Extract the [X, Y] coordinate from the center of the cell holding the provided text.  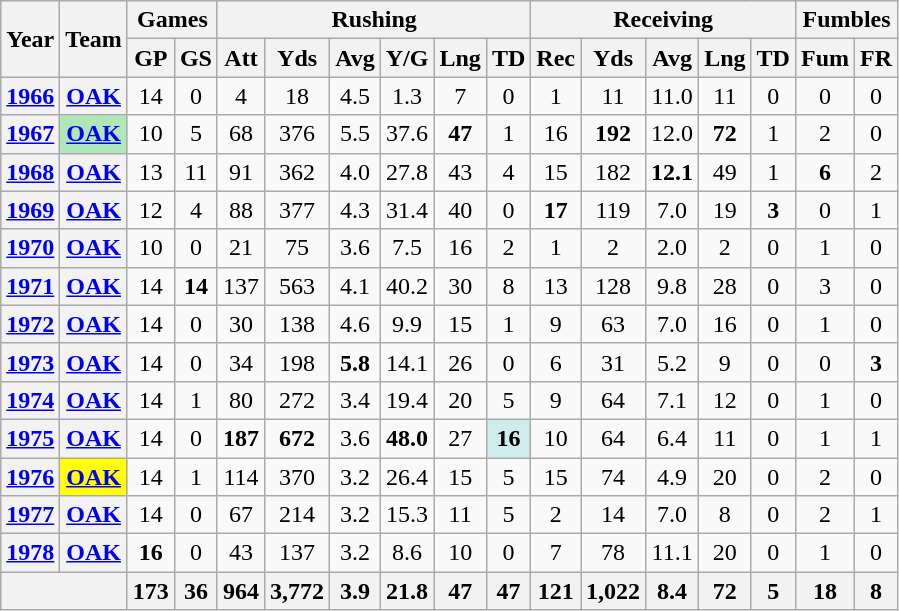
7.1 [672, 400]
21 [240, 248]
75 [298, 248]
5.8 [356, 362]
80 [240, 400]
6.4 [672, 438]
GP [150, 58]
128 [614, 286]
192 [614, 134]
Year [30, 39]
964 [240, 591]
1967 [30, 134]
9.8 [672, 286]
19 [725, 210]
17 [556, 210]
88 [240, 210]
FR [876, 58]
11.1 [672, 553]
1969 [30, 210]
Fumbles [846, 20]
8.6 [407, 553]
119 [614, 210]
63 [614, 324]
78 [614, 553]
15.3 [407, 515]
1975 [30, 438]
4.5 [356, 96]
26.4 [407, 477]
36 [196, 591]
Y/G [407, 58]
362 [298, 172]
14.1 [407, 362]
2.0 [672, 248]
27 [460, 438]
1966 [30, 96]
67 [240, 515]
Team [94, 39]
1.3 [407, 96]
1977 [30, 515]
91 [240, 172]
4.1 [356, 286]
74 [614, 477]
48.0 [407, 438]
4.9 [672, 477]
40 [460, 210]
4.0 [356, 172]
563 [298, 286]
37.6 [407, 134]
214 [298, 515]
173 [150, 591]
Att [240, 58]
3.9 [356, 591]
19.4 [407, 400]
12.0 [672, 134]
187 [240, 438]
3.4 [356, 400]
Receiving [664, 20]
8.4 [672, 591]
Rushing [374, 20]
1971 [30, 286]
11.0 [672, 96]
198 [298, 362]
GS [196, 58]
272 [298, 400]
21.8 [407, 591]
9.9 [407, 324]
370 [298, 477]
Games [172, 20]
376 [298, 134]
31.4 [407, 210]
68 [240, 134]
1978 [30, 553]
Fum [824, 58]
182 [614, 172]
121 [556, 591]
138 [298, 324]
1972 [30, 324]
4.3 [356, 210]
1968 [30, 172]
5.5 [356, 134]
27.8 [407, 172]
1973 [30, 362]
377 [298, 210]
5.2 [672, 362]
26 [460, 362]
4.6 [356, 324]
114 [240, 477]
1970 [30, 248]
Rec [556, 58]
1,022 [614, 591]
12.1 [672, 172]
40.2 [407, 286]
34 [240, 362]
672 [298, 438]
49 [725, 172]
7.5 [407, 248]
1974 [30, 400]
31 [614, 362]
1976 [30, 477]
28 [725, 286]
3,772 [298, 591]
